Determine the (x, y) coordinate at the center of the cell enclosing the given text.  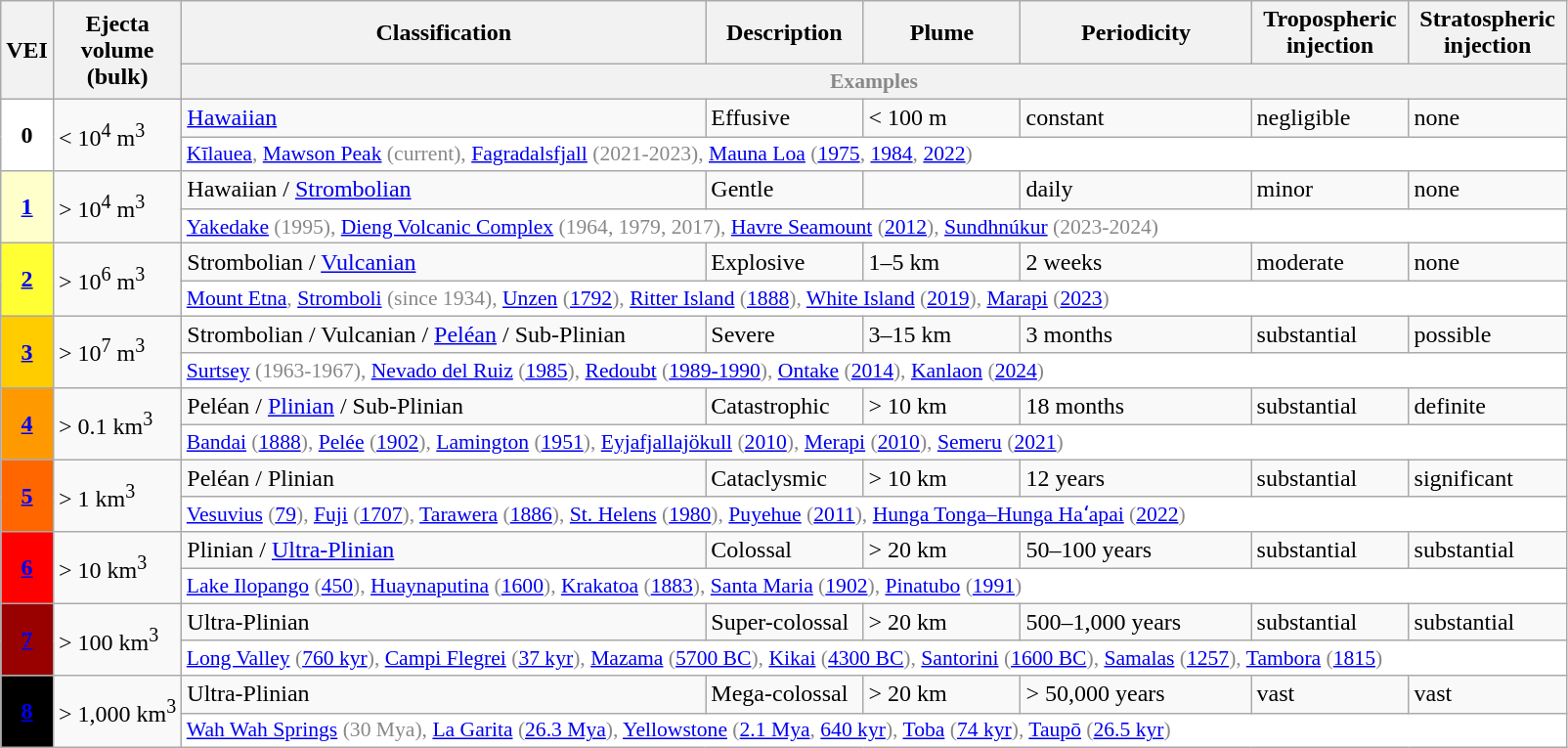
18 months (1136, 406)
> 50,000 years (1136, 694)
Description (784, 33)
Mount Etna, Stromboli (since 1934), Unzen (1792), Ritter Island (1888), White Island (2019), Marapi (2023) (874, 298)
Cataclysmic (784, 478)
Vesuvius (79), Fuji (1707), Tarawera (1886), St. Helens (1980), Puyehue (2011), Hunga Tonga–Hunga Haʻapai (2022) (874, 514)
> 0.1 km3 (117, 423)
constant (1136, 117)
Stratosphericinjection (1488, 33)
Troposphericinjection (1329, 33)
1–5 km (942, 262)
Surtsey (1963-1967), Nevado del Ruiz (1985), Redoubt (1989-1990), Ontake (2014), Kanlaon (2024) (874, 371)
significant (1488, 478)
Bandai (1888), Pelée (1902), Lamington (1951), Eyjafjallajökull (2010), Merapi (2010), Semeru (2021) (874, 442)
negligible (1329, 117)
> 107 m3 (117, 351)
Effusive (784, 117)
Yakedake (1995), Dieng Volcanic Complex (1964, 1979, 2017), Havre Seamount (2012), Sundhnúkur (2023-2024) (874, 226)
500–1,000 years (1136, 622)
Gentle (784, 190)
Examples (874, 82)
Hawaiian (444, 117)
Plume (942, 33)
5 (27, 496)
Peléan / Plinian / Sub-Plinian (444, 406)
Strombolian / Vulcanian (444, 262)
Explosive (784, 262)
50–100 years (1136, 550)
moderate (1329, 262)
Hawaiian / Strombolian (444, 190)
3 months (1136, 333)
> 104 m3 (117, 207)
4 (27, 423)
Ejecta volume(bulk) (117, 51)
Mega-colossal (784, 694)
1 (27, 207)
< 104 m3 (117, 135)
Strombolian / Vulcanian / Peléan / Sub-Plinian (444, 333)
< 100 m (942, 117)
> 10 km3 (117, 568)
Periodicity (1136, 33)
8 (27, 712)
Lake Ilopango (450), Huaynaputina (1600), Krakatoa (1883), Santa Maria (1902), Pinatubo (1991) (874, 587)
possible (1488, 333)
definite (1488, 406)
Kīlauea, Mawson Peak (current), Fagradalsfjall (2021-2023), Mauna Loa (1975, 1984, 2022) (874, 154)
Plinian / Ultra-Plinian (444, 550)
Long Valley (760 kyr), Campi Flegrei (37 kyr), Mazama (5700 BC), Kikai (4300 BC), Santorini (1600 BC), Samalas (1257), Tambora (1815) (874, 658)
Colossal (784, 550)
> 100 km3 (117, 639)
0 (27, 135)
Classification (444, 33)
daily (1136, 190)
12 years (1136, 478)
3 (27, 351)
7 (27, 639)
Severe (784, 333)
2 (27, 280)
> 106 m3 (117, 280)
Wah Wah Springs (30 Mya), La Garita (26.3 Mya), Yellowstone (2.1 Mya, 640 kyr), Toba (74 kyr), Taupō (26.5 kyr) (874, 730)
3–15 km (942, 333)
6 (27, 568)
> 1,000 km3 (117, 712)
VEI (27, 51)
Peléan / Plinian (444, 478)
Catastrophic (784, 406)
minor (1329, 190)
Super-colossal (784, 622)
> 1 km3 (117, 496)
2 weeks (1136, 262)
